Return the (X, Y) coordinate for the center point of the cell that contains the specified text.  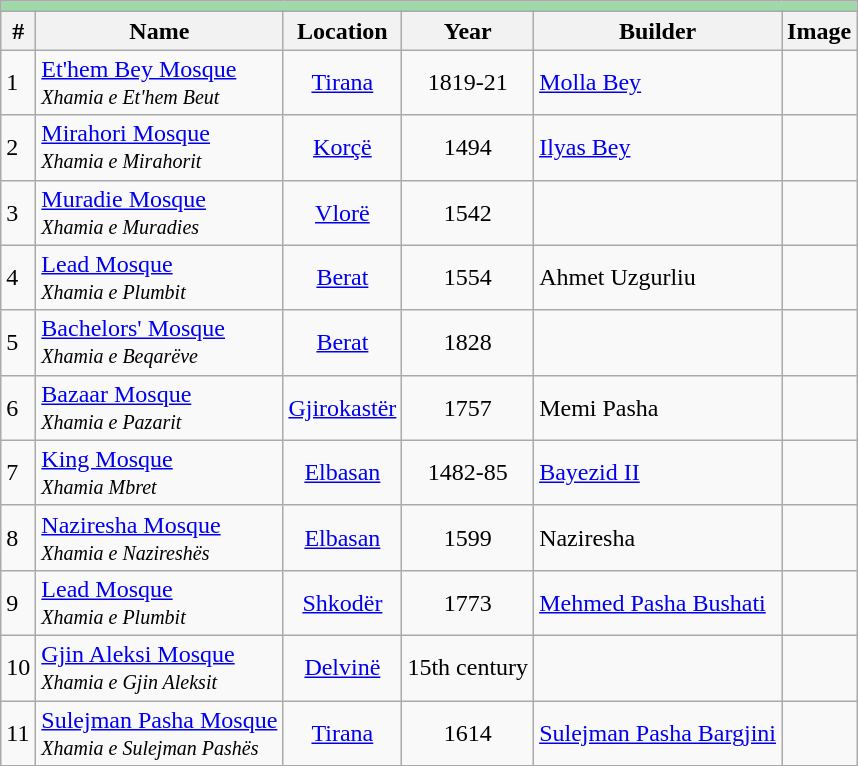
Et'hem Bey MosqueXhamia e Et'hem Beut (160, 82)
1 (18, 82)
Sulejman Pasha MosqueXhamia e Sulejman Pashës (160, 732)
Builder (658, 31)
Naziresha MosqueXhamia e Nazireshës (160, 538)
Image (820, 31)
3 (18, 212)
Gjirokastër (342, 408)
1542 (468, 212)
# (18, 31)
Delvinë (342, 668)
Muradie MosqueXhamia e Muradies (160, 212)
Shkodër (342, 602)
10 (18, 668)
4 (18, 278)
11 (18, 732)
Bachelors' MosqueXhamia e Beqarëve (160, 342)
Mehmed Pasha Bushati (658, 602)
8 (18, 538)
Vlorë (342, 212)
Molla Bey (658, 82)
6 (18, 408)
King MosqueXhamia Mbret (160, 472)
1482-85 (468, 472)
5 (18, 342)
Gjin Aleksi MosqueXhamia e Gjin Aleksit (160, 668)
Memi Pasha (658, 408)
Korçë (342, 148)
Year (468, 31)
1614 (468, 732)
Bayezid II (658, 472)
Location (342, 31)
1828 (468, 342)
2 (18, 148)
Naziresha (658, 538)
7 (18, 472)
1819-21 (468, 82)
Bazaar MosqueXhamia e Pazarit (160, 408)
15th century (468, 668)
9 (18, 602)
Ahmet Uzgurliu (658, 278)
Sulejman Pasha Bargjini (658, 732)
Name (160, 31)
1773 (468, 602)
1554 (468, 278)
Ilyas Bey (658, 148)
1494 (468, 148)
1599 (468, 538)
Mirahori MosqueXhamia e Mirahorit (160, 148)
1757 (468, 408)
